Provide the [x, y] coordinate of the cell's center where the given text is located.  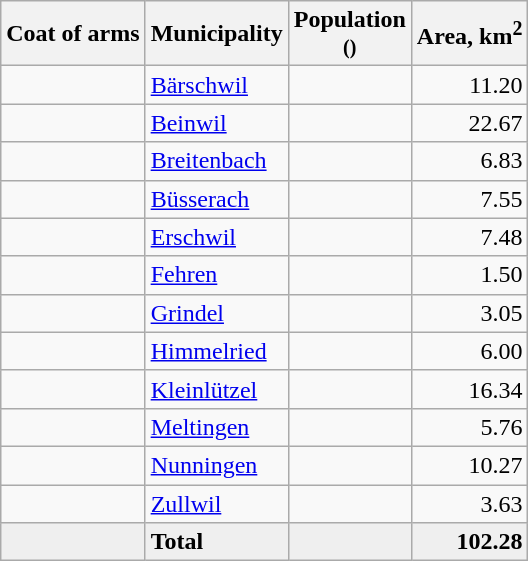
Erschwil [216, 237]
11.20 [470, 85]
22.67 [470, 123]
5.76 [470, 427]
Coat of arms [73, 34]
3.05 [470, 313]
102.28 [470, 542]
1.50 [470, 275]
Grindel [216, 313]
7.48 [470, 237]
Himmelried [216, 351]
Total [216, 542]
Nunningen [216, 465]
3.63 [470, 503]
16.34 [470, 389]
Zullwil [216, 503]
Beinwil [216, 123]
6.00 [470, 351]
Bärschwil [216, 85]
7.55 [470, 199]
Kleinlützel [216, 389]
6.83 [470, 161]
Area, km2 [470, 34]
Büsserach [216, 199]
Meltingen [216, 427]
Breitenbach [216, 161]
10.27 [470, 465]
Fehren [216, 275]
Municipality [216, 34]
Population() [350, 34]
